Return the [X, Y] coordinate for the center point of the cell that contains the specified text.  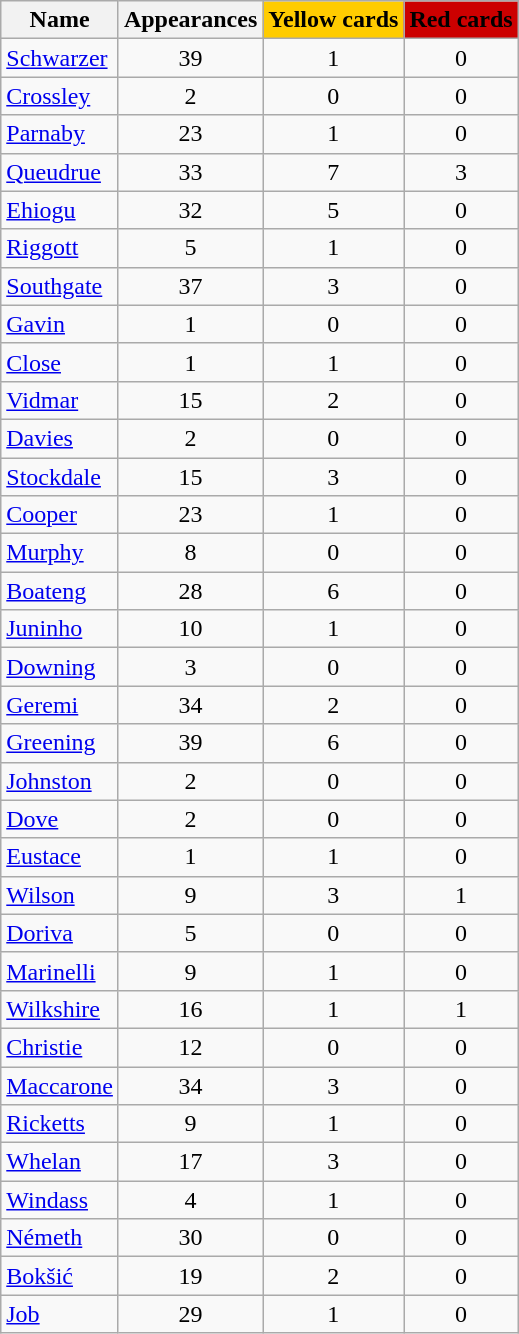
Gavin [60, 324]
Close [60, 362]
Vidmar [60, 400]
Murphy [60, 553]
Geremi [60, 705]
12 [190, 1047]
7 [334, 172]
Job [60, 1314]
30 [190, 1238]
Riggott [60, 248]
Davies [60, 438]
Downing [60, 667]
Ricketts [60, 1124]
Name [60, 20]
Bokšić [60, 1276]
Southgate [60, 286]
Schwarzer [60, 58]
Ehiogu [60, 210]
37 [190, 286]
Red cards [461, 20]
Stockdale [60, 477]
Boateng [60, 591]
Juninho [60, 629]
Németh [60, 1238]
8 [190, 553]
Cooper [60, 515]
Crossley [60, 96]
Greening [60, 743]
Parnaby [60, 134]
32 [190, 210]
Queudrue [60, 172]
33 [190, 172]
Maccarone [60, 1085]
10 [190, 629]
Johnston [60, 781]
Wilkshire [60, 1009]
Dove [60, 819]
Wilson [60, 895]
Eustace [60, 857]
4 [190, 1200]
Windass [60, 1200]
Appearances [190, 20]
28 [190, 591]
Marinelli [60, 971]
Doriva [60, 933]
29 [190, 1314]
17 [190, 1162]
Yellow cards [334, 20]
Christie [60, 1047]
Whelan [60, 1162]
19 [190, 1276]
16 [190, 1009]
